For the text-containing cell, return its midpoint in (X, Y) coordinate format. 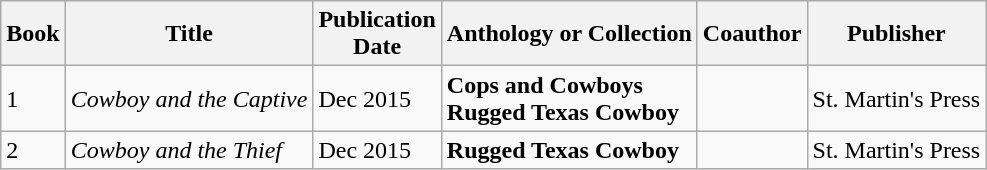
Anthology or Collection (569, 34)
Book (33, 34)
Title (189, 34)
PublicationDate (377, 34)
1 (33, 98)
Cowboy and the Thief (189, 150)
Rugged Texas Cowboy (569, 150)
Cops and CowboysRugged Texas Cowboy (569, 98)
Publisher (896, 34)
2 (33, 150)
Cowboy and the Captive (189, 98)
Coauthor (752, 34)
